Extract the (X, Y) coordinate from the center of the cell holding the provided text.  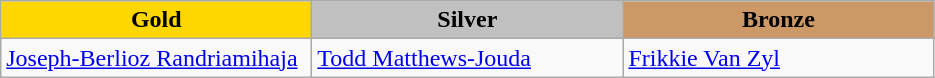
Bronze (778, 20)
Silver (468, 20)
Gold (156, 20)
Joseph-Berlioz Randriamihaja (156, 58)
Frikkie Van Zyl (778, 58)
Todd Matthews-Jouda (468, 58)
